Locate the cell with the specified text and output its [x, y] center coordinate. 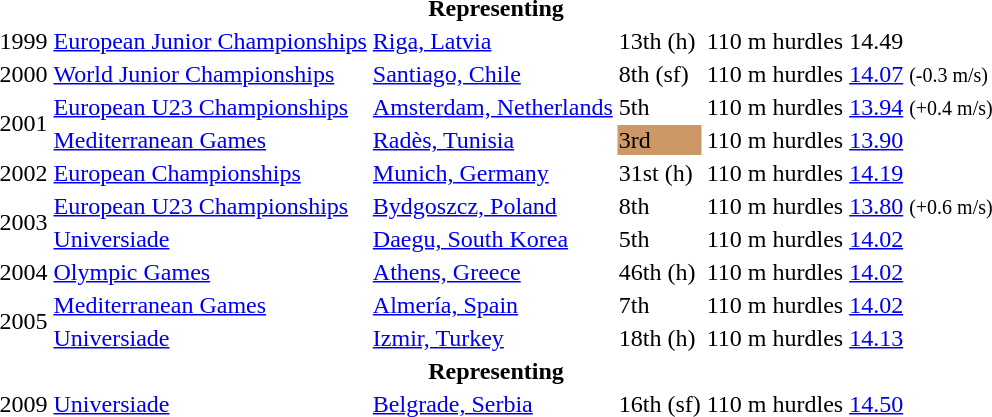
8th [660, 206]
Almería, Spain [492, 305]
Olympic Games [210, 272]
8th (sf) [660, 74]
Bydgoszcz, Poland [492, 206]
Daegu, South Korea [492, 239]
3rd [660, 140]
18th (h) [660, 338]
European Junior Championships [210, 41]
Santiago, Chile [492, 74]
Izmir, Turkey [492, 338]
Amsterdam, Netherlands [492, 107]
European Championships [210, 173]
31st (h) [660, 173]
Athens, Greece [492, 272]
13th (h) [660, 41]
World Junior Championships [210, 74]
Riga, Latvia [492, 41]
7th [660, 305]
Radès, Tunisia [492, 140]
46th (h) [660, 272]
Munich, Germany [492, 173]
